Scan for the cell matching the given text and deliver its [x, y] coordinate at center. 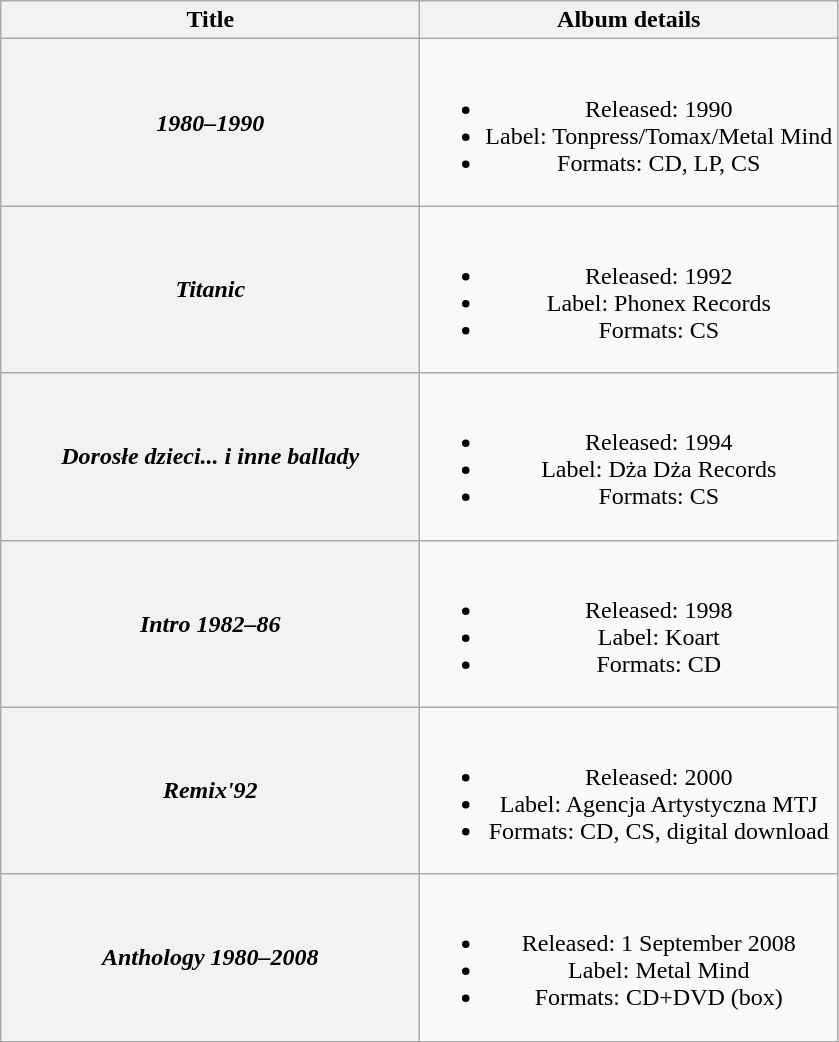
Anthology 1980–2008 [210, 958]
1980–1990 [210, 122]
Released: 1 September 2008Label: Metal MindFormats: CD+DVD (box) [629, 958]
Remix'92 [210, 790]
Released: 2000Label: Agencja Artystyczna MTJFormats: CD, CS, digital download [629, 790]
Dorosłe dzieci... i inne ballady [210, 456]
Titanic [210, 290]
Intro 1982–86 [210, 624]
Released: 1992Label: Phonex RecordsFormats: CS [629, 290]
Released: 1994Label: Dża Dża RecordsFormats: CS [629, 456]
Released: 1990Label: Tonpress/Tomax/Metal MindFormats: CD, LP, CS [629, 122]
Title [210, 20]
Album details [629, 20]
Released: 1998Label: KoartFormats: CD [629, 624]
